Output the (X, Y) coordinate of the center of the cell containing the given text.  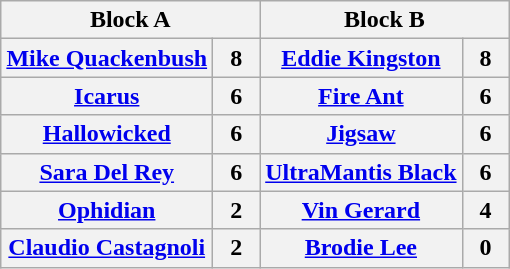
Sara Del Rey (107, 172)
Fire Ant (361, 96)
Vin Gerard (361, 210)
0 (486, 248)
Block A (130, 20)
Ophidian (107, 210)
Block B (384, 20)
Jigsaw (361, 134)
Hallowicked (107, 134)
Brodie Lee (361, 248)
Mike Quackenbush (107, 58)
Icarus (107, 96)
4 (486, 210)
UltraMantis Black (361, 172)
Eddie Kingston (361, 58)
Claudio Castagnoli (107, 248)
